Search for the cell housing the specified text and yield its (X, Y) center coordinate. 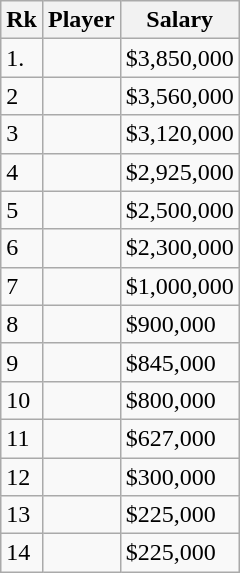
Rk (22, 20)
4 (22, 172)
Player (81, 20)
12 (22, 477)
$900,000 (180, 324)
10 (22, 400)
11 (22, 438)
$800,000 (180, 400)
7 (22, 286)
13 (22, 515)
$845,000 (180, 362)
8 (22, 324)
2 (22, 96)
$3,560,000 (180, 96)
9 (22, 362)
$3,850,000 (180, 58)
$2,500,000 (180, 210)
$627,000 (180, 438)
14 (22, 553)
$3,120,000 (180, 134)
3 (22, 134)
Salary (180, 20)
$300,000 (180, 477)
$1,000,000 (180, 286)
6 (22, 248)
$2,300,000 (180, 248)
$2,925,000 (180, 172)
5 (22, 210)
1. (22, 58)
